Provide the (X, Y) coordinate of the cell's center where the given text is located.  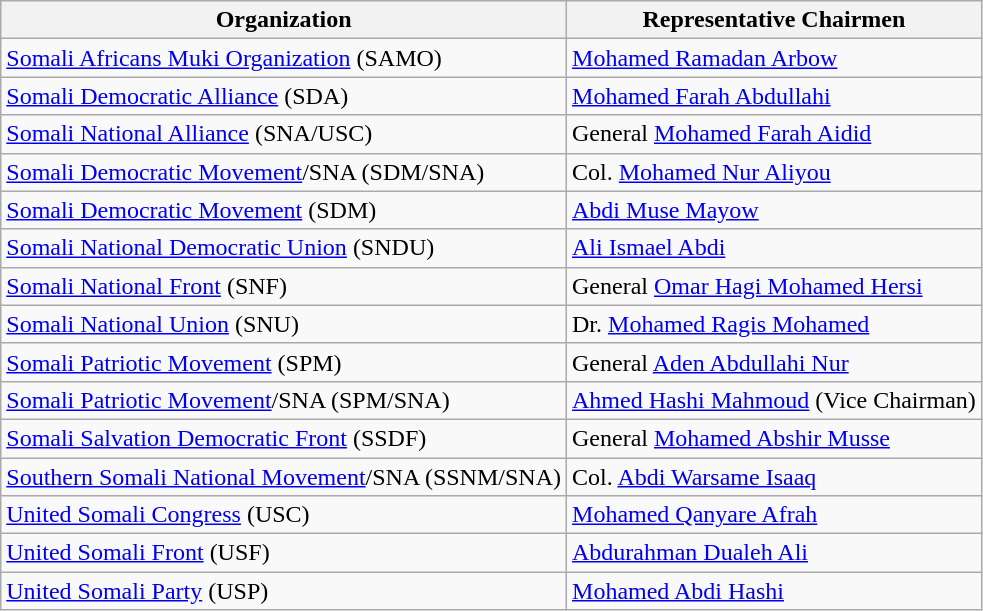
Abdi Muse Mayow (774, 210)
Somali Patriotic Movement/SNA (SPM/SNA) (284, 400)
Somali Democratic Movement/SNA (SDM/SNA) (284, 172)
General Mohamed Farah Aidid (774, 134)
Representative Chairmen (774, 20)
Somali National Union (SNU) (284, 324)
Dr. Mohamed Ragis Mohamed (774, 324)
United Somali Party (USP) (284, 591)
United Somali Front (USF) (284, 553)
Southern Somali National Movement/SNA (SSNM/SNA) (284, 477)
Somali Salvation Democratic Front (SSDF) (284, 438)
Somali National Democratic Union (SNDU) (284, 248)
Col. Abdi Warsame Isaaq (774, 477)
Mohamed Ramadan Arbow (774, 58)
Somali Patriotic Movement (SPM) (284, 362)
Abdurahman Dualeh Ali (774, 553)
Somali Democratic Alliance (SDA) (284, 96)
United Somali Congress (USC) (284, 515)
Col. Mohamed Nur Aliyou (774, 172)
Mohamed Qanyare Afrah (774, 515)
Somali National Alliance (SNA/USC) (284, 134)
Mohamed Abdi Hashi (774, 591)
Somali Democratic Movement (SDM) (284, 210)
General Omar Hagi Mohamed Hersi (774, 286)
Organization (284, 20)
Mohamed Farah Abdullahi (774, 96)
Somali National Front (SNF) (284, 286)
General Mohamed Abshir Musse (774, 438)
Somali Africans Muki Organization (SAMO) (284, 58)
Ahmed Hashi Mahmoud (Vice Chairman) (774, 400)
Ali Ismael Abdi (774, 248)
General Aden Abdullahi Nur (774, 362)
